Find where the given text appears and provide that cell's center as (x, y) coordinate. 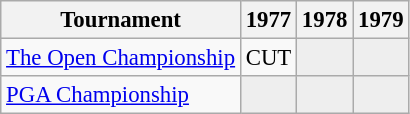
The Open Championship (121, 58)
1979 (381, 20)
CUT (268, 58)
1978 (325, 20)
1977 (268, 20)
Tournament (121, 20)
PGA Championship (121, 95)
